For the text-containing cell, return its midpoint in [X, Y] coordinate format. 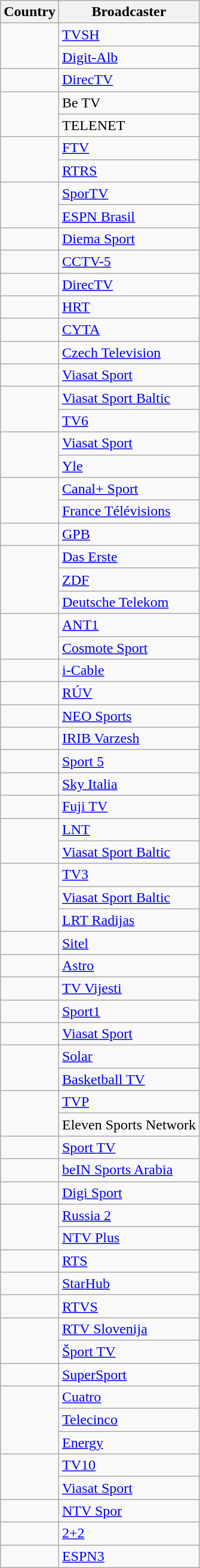
beIN Sports Arabia [129, 1170]
Diema Sport [129, 239]
Yle [129, 466]
ESPN3 [129, 1556]
TV6 [129, 421]
TV3 [129, 875]
Sky Italia [129, 784]
Country [30, 12]
CCTV-5 [129, 261]
RTVS [129, 1306]
RTV Slovenija [129, 1329]
NTV Plus [129, 1238]
Digi Sport [129, 1193]
LRT Radijas [129, 920]
IRIB Varzesh [129, 739]
HRT [129, 307]
Fuji TV [129, 807]
Astro [129, 965]
Telecinco [129, 1420]
ANT1 [129, 625]
i-Cable [129, 671]
GPB [129, 534]
Canal+ Sport [129, 489]
2+2 [129, 1533]
TELENET [129, 125]
Cuatro [129, 1397]
Digit-Alb [129, 57]
RTRS [129, 171]
Czech Television [129, 353]
Be TV [129, 103]
CYTA [129, 330]
Russia 2 [129, 1215]
SuperSport [129, 1374]
Broadcaster [129, 12]
Das Erste [129, 557]
Energy [129, 1443]
TVSH [129, 35]
RTS [129, 1261]
Deutsche Telekom [129, 602]
StarHub [129, 1283]
TV10 [129, 1465]
NTV Spor [129, 1511]
ESPN Brasil [129, 216]
NEO Sports [129, 716]
Sport TV [129, 1147]
Basketball TV [129, 1079]
RÚV [129, 693]
Šport TV [129, 1351]
France Télévisions [129, 511]
TV Vijesti [129, 988]
ZDF [129, 579]
FTV [129, 148]
SporTV [129, 193]
Cosmote Sport [129, 647]
TVP [129, 1102]
Sitel [129, 943]
Sport 5 [129, 761]
Sport1 [129, 1011]
Eleven Sports Network [129, 1125]
Solar [129, 1057]
LNT [129, 829]
